Return the [x, y] coordinate for the center point of the cell that contains the specified text.  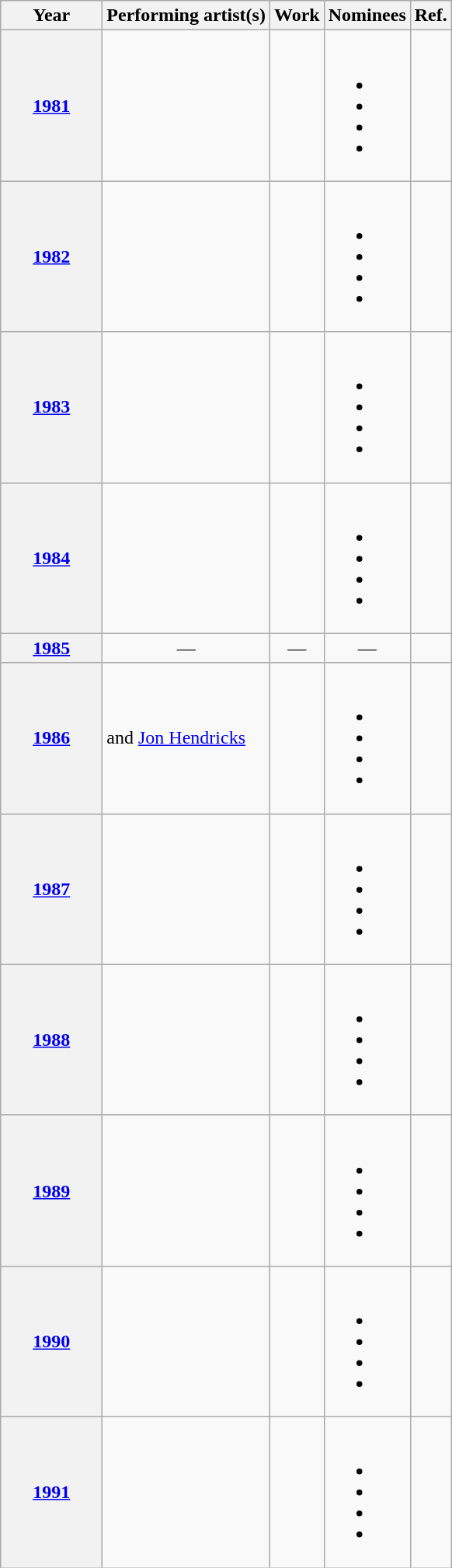
1986 [51, 738]
Nominees [367, 16]
1981 [51, 106]
Performing artist(s) [186, 16]
Year [51, 16]
1987 [51, 889]
1985 [51, 648]
1991 [51, 1492]
1988 [51, 1040]
1982 [51, 256]
and Jon Hendricks [186, 738]
1990 [51, 1341]
Ref. [430, 16]
1984 [51, 558]
1983 [51, 407]
1989 [51, 1190]
Work [297, 16]
